Scan for the cell matching the given text and deliver its (x, y) coordinate at center. 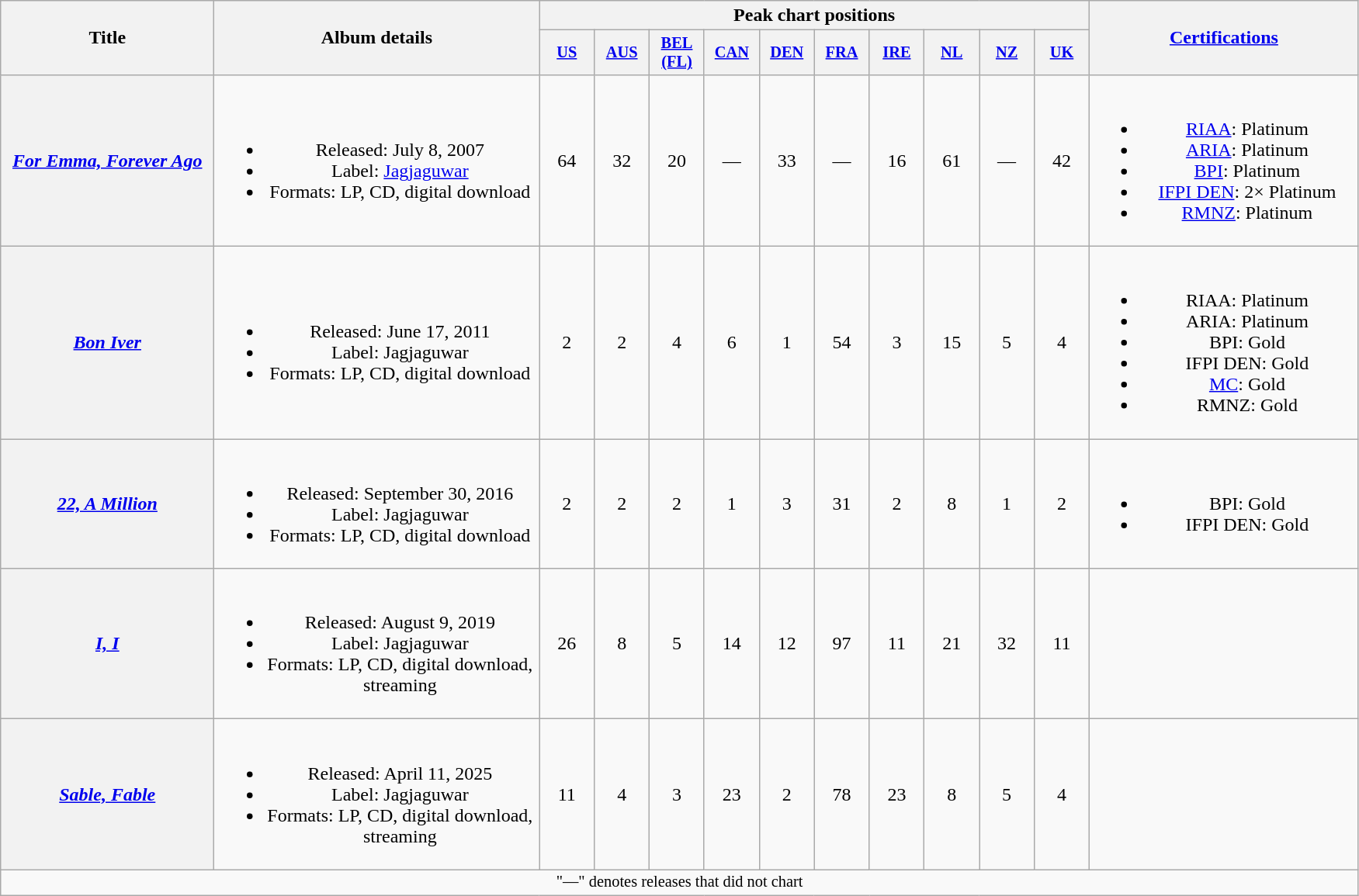
US (567, 53)
For Emma, Forever Ago (107, 160)
54 (841, 343)
31 (841, 504)
CAN (731, 53)
16 (897, 160)
22, A Million (107, 504)
NL (952, 53)
6 (731, 343)
Released: August 9, 2019Label: JagjaguwarFormats: LP, CD, digital download, streaming (377, 644)
Certifications (1223, 38)
NZ (1007, 53)
14 (731, 644)
AUS (622, 53)
97 (841, 644)
RIAA: PlatinumARIA: PlatinumBPI: GoldIFPI DEN: GoldMC: GoldRMNZ: Gold (1223, 343)
"—" denotes releases that did not chart (680, 883)
12 (787, 644)
FRA (841, 53)
61 (952, 160)
BPI: GoldIFPI DEN: Gold (1223, 504)
I, I (107, 644)
RIAA: PlatinumARIA: PlatinumBPI: PlatinumIFPI DEN: 2× PlatinumRMNZ: Platinum (1223, 160)
Released: June 17, 2011Label: JagjaguwarFormats: LP, CD, digital download (377, 343)
Released: July 8, 2007Label: JagjaguwarFormats: LP, CD, digital download (377, 160)
Bon Iver (107, 343)
UK (1062, 53)
21 (952, 644)
64 (567, 160)
33 (787, 160)
Released: April 11, 2025Label: JagjaguwarFormats: LP, CD, digital download, streaming (377, 794)
Album details (377, 38)
Released: September 30, 2016Label: JagjaguwarFormats: LP, CD, digital download (377, 504)
Peak chart positions (815, 16)
42 (1062, 160)
20 (677, 160)
Title (107, 38)
DEN (787, 53)
BEL (FL) (677, 53)
Sable, Fable (107, 794)
IRE (897, 53)
78 (841, 794)
15 (952, 343)
26 (567, 644)
